Return (X, Y) of the center of cell containing provided text 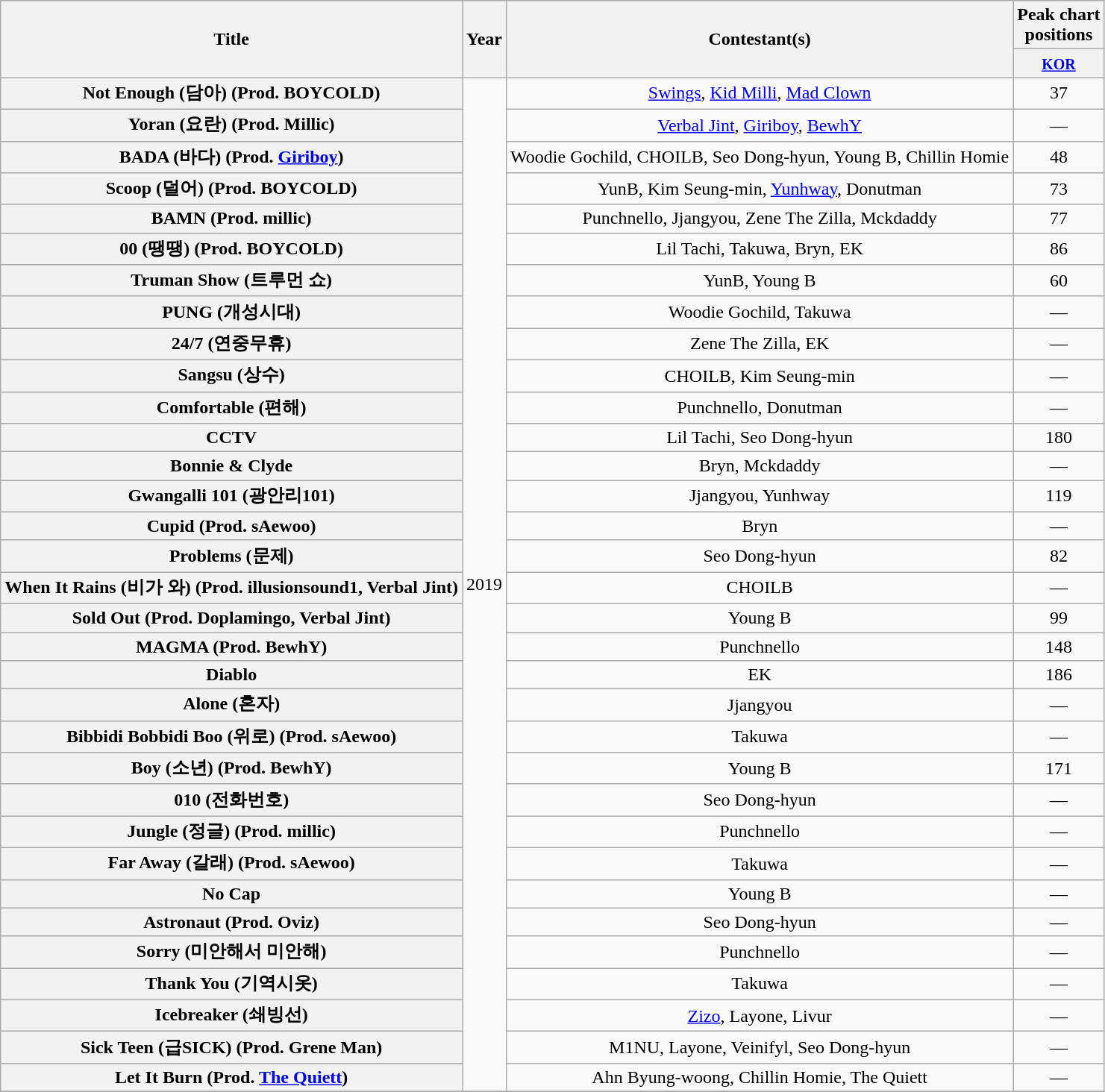
Not Enough (담아) (Prod. BOYCOLD) (231, 94)
Jungle (정글) (Prod. millic) (231, 832)
Bryn (760, 526)
Bibbidi Bobbidi Boo (위로) (Prod. sAewoo) (231, 737)
Problems (문제) (231, 556)
Let It Burn (Prod. The Quiett) (231, 1077)
171 (1059, 768)
BADA (바다) (Prod. Giriboy) (231, 157)
Verbal Jint, Giriboy, BewhY (760, 125)
86 (1059, 249)
37 (1059, 94)
Contestant(s) (760, 39)
Scoop (덜어) (Prod. BOYCOLD) (231, 189)
Astronaut (Prod. Oviz) (231, 922)
Alone (혼자) (231, 706)
Icebreaker (쇄빙선) (231, 1016)
Punchnello, Jjangyou, Zene The Zilla, Mckdaddy (760, 219)
Truman Show (트루먼 쇼) (231, 280)
Zizo, Layone, Livur (760, 1016)
Comfortable (편해) (231, 407)
60 (1059, 280)
Far Away (갈래) (Prod. sAewoo) (231, 864)
2019 (485, 585)
Sold Out (Prod. Doplamingo, Verbal Jint) (231, 618)
Sangsu (상수) (231, 376)
CCTV (231, 438)
Diablo (231, 675)
Sick Teen (급SICK) (Prod. Grene Man) (231, 1047)
Jjangyou (760, 706)
Ahn Byung-woong, Chillin Homie, The Quiett (760, 1077)
When It Rains (비가 와) (Prod. illusionsound1, Verbal Jint) (231, 588)
77 (1059, 219)
Title (231, 39)
Sorry (미안해서 미안해) (231, 952)
YunB, Kim Seung-min, Yunhway, Donutman (760, 189)
KOR (1059, 63)
82 (1059, 556)
YunB, Young B (760, 280)
180 (1059, 438)
Boy (소년) (Prod. BewhY) (231, 768)
48 (1059, 157)
24/7 (연중무휴) (231, 345)
00 (땡땡) (Prod. BOYCOLD) (231, 249)
Cupid (Prod. sAewoo) (231, 526)
Lil Tachi, Takuwa, Bryn, EK (760, 249)
EK (760, 675)
No Cap (231, 894)
Woodie Gochild, CHOILB, Seo Dong-hyun, Young B, Chillin Homie (760, 157)
M1NU, Layone, Veinifyl, Seo Dong-hyun (760, 1047)
Bryn, Mckdaddy (760, 466)
Thank You (기역시옷) (231, 985)
Peak chart positions (1059, 25)
148 (1059, 647)
119 (1059, 497)
Swings, Kid Milli, Mad Clown (760, 94)
Lil Tachi, Seo Dong-hyun (760, 438)
BAMN (Prod. millic) (231, 219)
Jjangyou, Yunhway (760, 497)
CHOILB (760, 588)
Punchnello, Donutman (760, 407)
Gwangalli 101 (광안리101) (231, 497)
Year (485, 39)
99 (1059, 618)
MAGMA (Prod. BewhY) (231, 647)
Woodie Gochild, Takuwa (760, 312)
Zene The Zilla, EK (760, 345)
186 (1059, 675)
PUNG (개성시대) (231, 312)
010 (전화번호) (231, 800)
73 (1059, 189)
CHOILB, Kim Seung-min (760, 376)
Bonnie & Clyde (231, 466)
Yoran (요란) (Prod. Millic) (231, 125)
